Output the [x, y] coordinate of the center of the cell containing the given text.  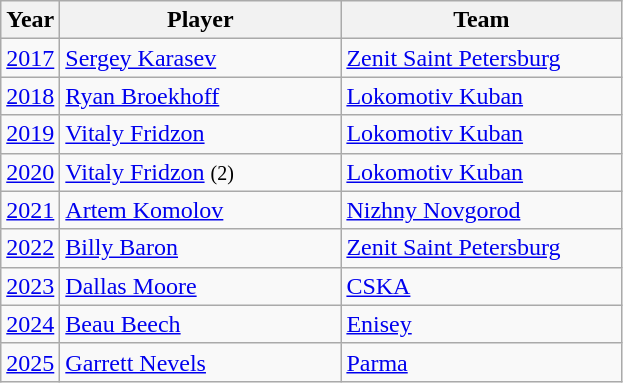
Garrett Nevels [200, 362]
Ryan Broekhoff [200, 96]
Beau Beech [200, 324]
Dallas Moore [200, 286]
2021 [30, 210]
Parma [482, 362]
CSKA [482, 286]
Player [200, 20]
Sergey Karasev [200, 58]
Team [482, 20]
2018 [30, 96]
Artem Komolov [200, 210]
Vitaly Fridzon (2) [200, 172]
2023 [30, 286]
2019 [30, 134]
2017 [30, 58]
Enisey [482, 324]
Vitaly Fridzon [200, 134]
Nizhny Novgorod [482, 210]
2024 [30, 324]
2020 [30, 172]
Billy Baron [200, 248]
2025 [30, 362]
2022 [30, 248]
Year [30, 20]
